Output the [x, y] coordinate of the center of the cell containing the given text.  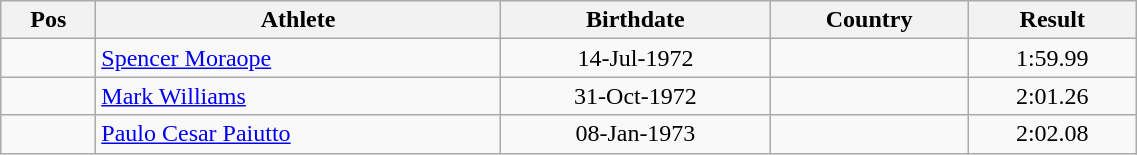
Paulo Cesar Paiutto [298, 134]
Spencer Moraope [298, 58]
08-Jan-1973 [635, 134]
1:59.99 [1052, 58]
Birthdate [635, 20]
Athlete [298, 20]
Mark Williams [298, 96]
31-Oct-1972 [635, 96]
14-Jul-1972 [635, 58]
2:02.08 [1052, 134]
Country [868, 20]
Result [1052, 20]
Pos [48, 20]
2:01.26 [1052, 96]
